Capture the cell that displays the provided text and extract its [x, y] central coordinate. 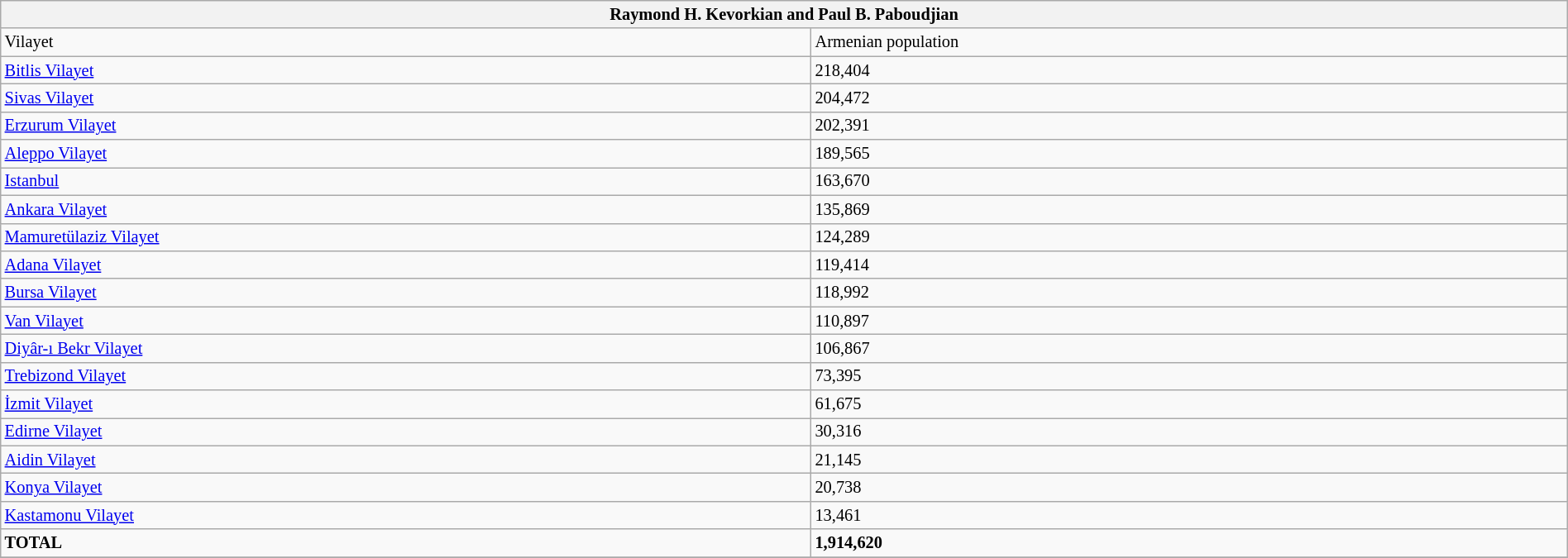
124,289 [1189, 237]
21,145 [1189, 460]
Diyâr-ı Bekr Vilayet [406, 348]
110,897 [1189, 321]
Adana Vilayet [406, 265]
135,869 [1189, 209]
Raymond H. Kevorkian and Paul B. Paboudjian [784, 14]
106,867 [1189, 348]
Istanbul [406, 181]
Edirne Vilayet [406, 432]
218,404 [1189, 70]
13,461 [1189, 515]
Mamuretülaziz Vilayet [406, 237]
Kastamonu Vilayet [406, 515]
119,414 [1189, 265]
İzmit Vilayet [406, 404]
Van Vilayet [406, 321]
TOTAL [406, 543]
Armenian population [1189, 42]
Ankara Vilayet [406, 209]
204,472 [1189, 98]
20,738 [1189, 487]
Konya Vilayet [406, 487]
Sivas Vilayet [406, 98]
Aidin Vilayet [406, 460]
Trebizond Vilayet [406, 376]
189,565 [1189, 154]
Erzurum Vilayet [406, 126]
61,675 [1189, 404]
202,391 [1189, 126]
Bitlis Vilayet [406, 70]
163,670 [1189, 181]
118,992 [1189, 293]
Bursa Vilayet [406, 293]
Aleppo Vilayet [406, 154]
Vilayet [406, 42]
30,316 [1189, 432]
1,914,620 [1189, 543]
73,395 [1189, 376]
